Output the [X, Y] coordinate of the center of the cell containing the given text.  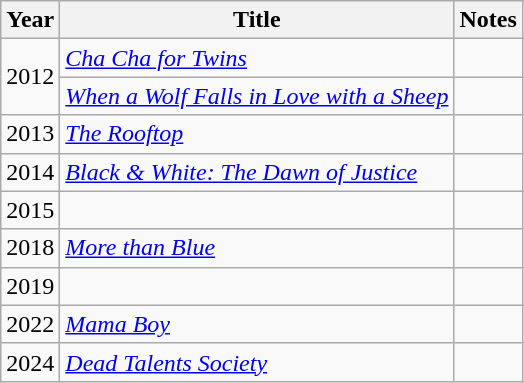
2022 [30, 324]
Notes [488, 20]
Mama Boy [257, 324]
Dead Talents Society [257, 362]
2019 [30, 286]
More than Blue [257, 248]
Year [30, 20]
2014 [30, 172]
2015 [30, 210]
2012 [30, 77]
The Rooftop [257, 134]
2018 [30, 248]
Cha Cha for Twins [257, 58]
2024 [30, 362]
2013 [30, 134]
When a Wolf Falls in Love with a Sheep [257, 96]
Black & White: The Dawn of Justice [257, 172]
Title [257, 20]
